Capture the cell that displays the provided text and extract its (X, Y) central coordinate. 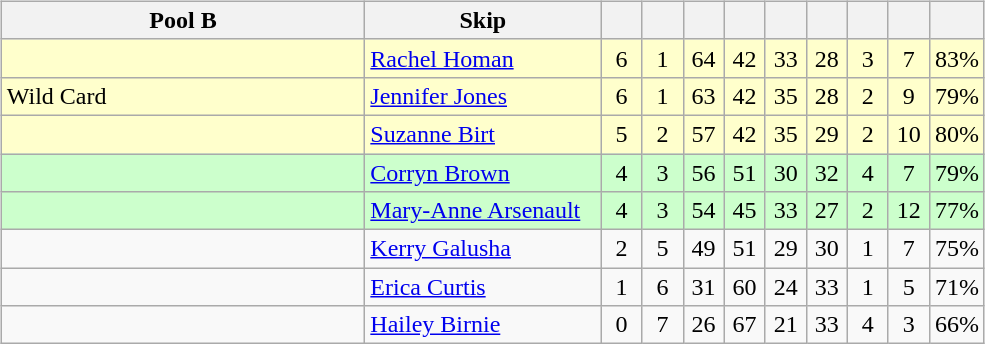
Corryn Brown (483, 173)
Rachel Homan (483, 58)
49 (704, 249)
56 (704, 173)
31 (704, 287)
9 (908, 96)
77% (956, 211)
83% (956, 58)
0 (622, 325)
Wild Card (183, 96)
Jennifer Jones (483, 96)
Kerry Galusha (483, 249)
71% (956, 287)
Pool B (183, 20)
57 (704, 134)
27 (826, 211)
21 (786, 325)
63 (704, 96)
45 (744, 211)
24 (786, 287)
Mary-Anne Arsenault (483, 211)
26 (704, 325)
67 (744, 325)
Suzanne Birt (483, 134)
66% (956, 325)
54 (704, 211)
Erica Curtis (483, 287)
12 (908, 211)
80% (956, 134)
64 (704, 58)
Skip (483, 20)
32 (826, 173)
75% (956, 249)
10 (908, 134)
60 (744, 287)
Hailey Birnie (483, 325)
